Return [x, y] of the center of cell containing provided text 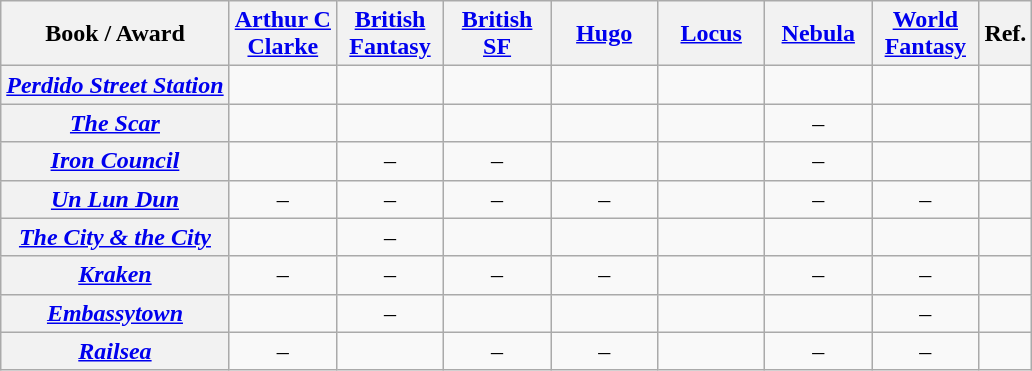
Hugo [604, 34]
Arthur C Clarke [282, 34]
Book / Award [115, 34]
World Fantasy [926, 34]
British SF [498, 34]
Nebula [818, 34]
Perdido Street Station [115, 85]
Locus [712, 34]
Embassytown [115, 313]
Iron Council [115, 161]
British Fantasy [390, 34]
The City & the City [115, 237]
Kraken [115, 275]
The Scar [115, 123]
Ref. [1006, 34]
Un Lun Dun [115, 199]
Railsea [115, 351]
